Return (X, Y) of the center of cell containing provided text 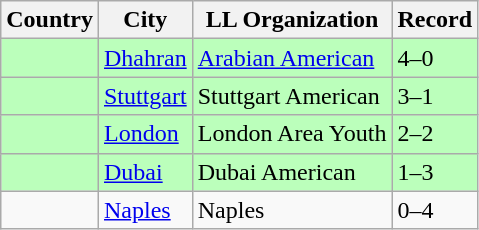
4–0 (435, 58)
Dhahran (145, 58)
Record (435, 20)
0–4 (435, 210)
Stuttgart American (292, 96)
3–1 (435, 96)
London (145, 134)
Dubai American (292, 172)
LL Organization (292, 20)
2–2 (435, 134)
Dubai (145, 172)
1–3 (435, 172)
London Area Youth (292, 134)
City (145, 20)
Arabian American (292, 58)
Stuttgart (145, 96)
Country (50, 20)
